Scan for the cell matching the given text and deliver its (x, y) coordinate at center. 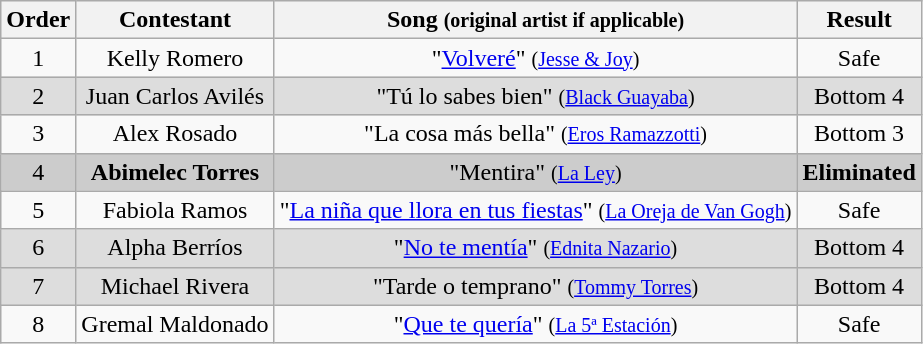
"Volveré" (Jesse & Joy) (536, 58)
4 (38, 172)
"La niña que llora en tus fiestas" (La Oreja de Van Gogh) (536, 210)
6 (38, 248)
"No te mentía" (Ednita Nazario) (536, 248)
"Tarde o temprano" (Tommy Torres) (536, 286)
Bottom 3 (859, 134)
Michael Rivera (175, 286)
Result (859, 20)
Kelly Romero (175, 58)
Contestant (175, 20)
"Tú lo sabes bien" (Black Guayaba) (536, 96)
Abimelec Torres (175, 172)
"La cosa más bella" (Eros Ramazzotti) (536, 134)
Order (38, 20)
Eliminated (859, 172)
Song (original artist if applicable) (536, 20)
7 (38, 286)
Juan Carlos Avilés (175, 96)
Fabiola Ramos (175, 210)
Alex Rosado (175, 134)
3 (38, 134)
"Mentira" (La Ley) (536, 172)
Gremal Maldonado (175, 324)
2 (38, 96)
1 (38, 58)
8 (38, 324)
Alpha Berríos (175, 248)
"Que te quería" (La 5ª Estación) (536, 324)
5 (38, 210)
